Find where the given text appears and provide that cell's center as (x, y) coordinate. 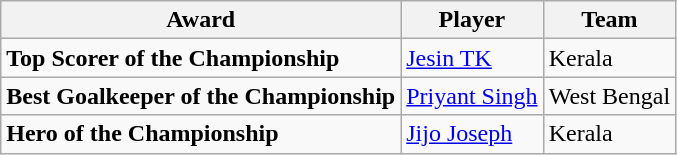
Jijo Joseph (472, 134)
Player (472, 20)
Award (201, 20)
Team (609, 20)
Priyant Singh (472, 96)
Jesin TK (472, 58)
Best Goalkeeper of the Championship (201, 96)
Hero of the Championship (201, 134)
West Bengal (609, 96)
Top Scorer of the Championship (201, 58)
